Provide the [x, y] coordinate of the cell's center where the given text is located.  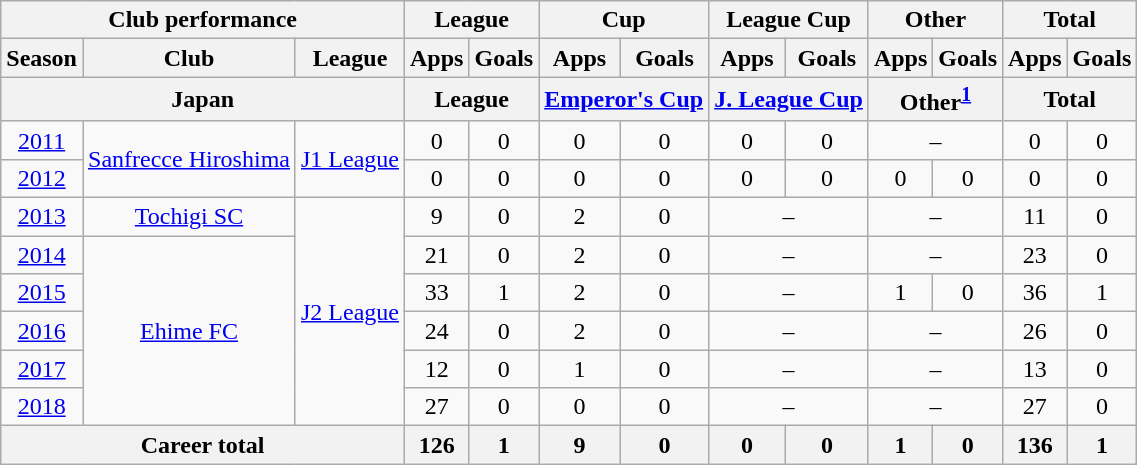
2013 [42, 217]
126 [437, 445]
Ehime FC [188, 331]
33 [437, 293]
2016 [42, 331]
Club performance [203, 20]
J. League Cup [789, 100]
2014 [42, 255]
2011 [42, 140]
2012 [42, 178]
Season [42, 58]
2015 [42, 293]
Career total [203, 445]
Sanfrecce Hiroshima [188, 159]
36 [1035, 293]
13 [1035, 369]
Other [935, 20]
Emperor's Cup [624, 100]
J2 League [350, 312]
Japan [203, 100]
Club [188, 58]
Cup [624, 20]
J1 League [350, 159]
Tochigi SC [188, 217]
2018 [42, 407]
Other1 [935, 100]
League Cup [789, 20]
23 [1035, 255]
2017 [42, 369]
136 [1035, 445]
11 [1035, 217]
12 [437, 369]
24 [437, 331]
21 [437, 255]
26 [1035, 331]
